Extract the (x, y) coordinate from the center of the cell holding the provided text.  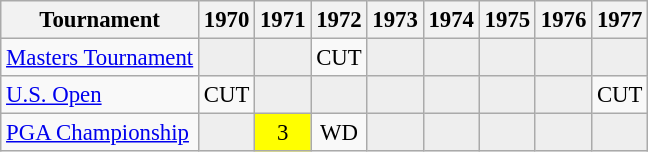
1977 (620, 20)
1973 (395, 20)
U.S. Open (100, 95)
Tournament (100, 20)
1974 (451, 20)
3 (283, 133)
1975 (507, 20)
WD (339, 133)
1972 (339, 20)
PGA Championship (100, 133)
1976 (563, 20)
1970 (227, 20)
1971 (283, 20)
Masters Tournament (100, 58)
